Detect which cell encompasses the target text, then output its (x, y) center coordinate. 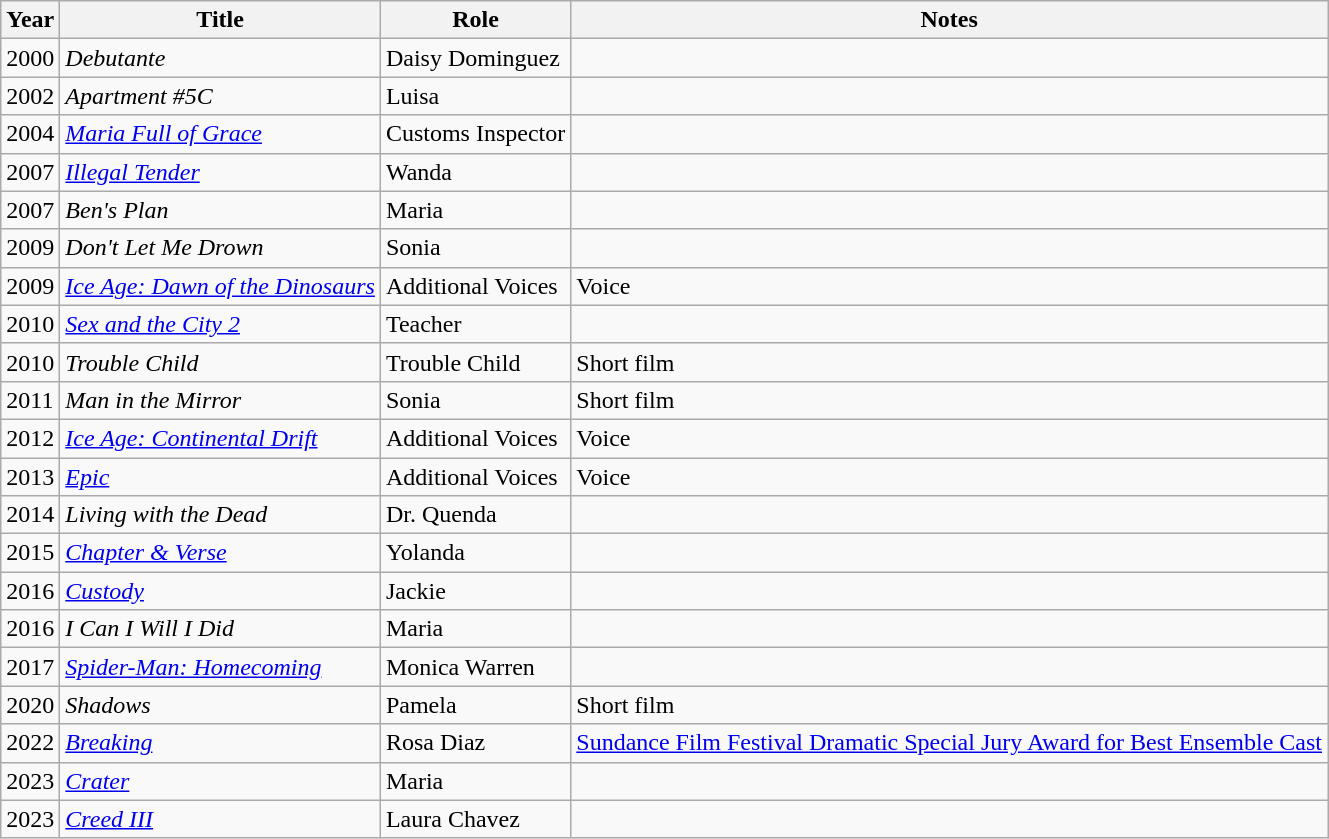
I Can I Will I Did (220, 629)
2011 (30, 400)
Laura Chavez (475, 819)
Living with the Dead (220, 515)
Role (475, 20)
Maria Full of Grace (220, 134)
Custody (220, 591)
2004 (30, 134)
Rosa Diaz (475, 743)
Teacher (475, 324)
Sex and the City 2 (220, 324)
Ice Age: Continental Drift (220, 438)
Don't Let Me Drown (220, 248)
Creed III (220, 819)
Spider-Man: Homecoming (220, 667)
2002 (30, 96)
Yolanda (475, 553)
Shadows (220, 705)
Title (220, 20)
Year (30, 20)
Luisa (475, 96)
2014 (30, 515)
Breaking (220, 743)
2022 (30, 743)
Dr. Quenda (475, 515)
Chapter & Verse (220, 553)
Illegal Tender (220, 172)
Jackie (475, 591)
Daisy Dominguez (475, 58)
Man in the Mirror (220, 400)
2000 (30, 58)
Ice Age: Dawn of the Dinosaurs (220, 286)
2012 (30, 438)
2020 (30, 705)
Customs Inspector (475, 134)
2017 (30, 667)
Debutante (220, 58)
2013 (30, 477)
Ben's Plan (220, 210)
Apartment #5C (220, 96)
Monica Warren (475, 667)
Wanda (475, 172)
Epic (220, 477)
Crater (220, 781)
Sundance Film Festival Dramatic Special Jury Award for Best Ensemble Cast (950, 743)
Notes (950, 20)
Pamela (475, 705)
2015 (30, 553)
